For the text-containing cell, return its midpoint in (x, y) coordinate format. 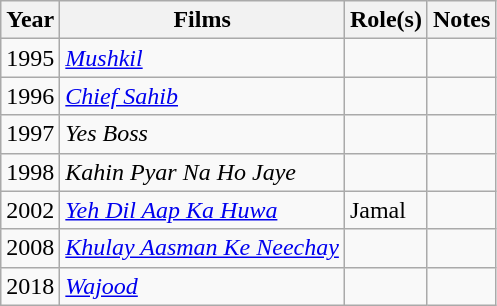
Notes (461, 20)
Films (202, 20)
1995 (30, 58)
2002 (30, 210)
Yeh Dil Aap Ka Huwa (202, 210)
1998 (30, 172)
Role(s) (386, 20)
Khulay Aasman Ke Neechay (202, 248)
Year (30, 20)
Chief Sahib (202, 96)
2008 (30, 248)
Kahin Pyar Na Ho Jaye (202, 172)
Mushkil (202, 58)
2018 (30, 286)
Yes Boss (202, 134)
Jamal (386, 210)
Wajood (202, 286)
1996 (30, 96)
1997 (30, 134)
